Locate the cell with the specified text and output its [X, Y] center coordinate. 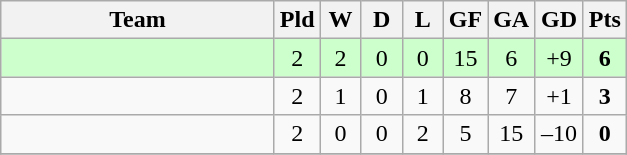
7 [512, 96]
–10 [560, 134]
Pld [297, 20]
GD [560, 20]
L [422, 20]
W [340, 20]
GA [512, 20]
D [382, 20]
8 [465, 96]
5 [465, 134]
Pts [604, 20]
+1 [560, 96]
3 [604, 96]
Team [138, 20]
+9 [560, 58]
GF [465, 20]
